Capture the cell that displays the provided text and extract its (X, Y) central coordinate. 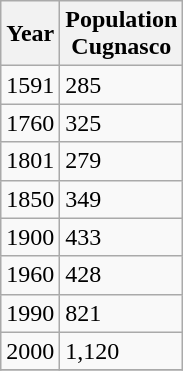
2000 (30, 351)
821 (122, 313)
1,120 (122, 351)
1801 (30, 161)
325 (122, 123)
279 (122, 161)
1850 (30, 199)
1960 (30, 275)
285 (122, 85)
1990 (30, 313)
1760 (30, 123)
Year (30, 34)
PopulationCugnasco (122, 34)
1591 (30, 85)
428 (122, 275)
349 (122, 199)
433 (122, 237)
1900 (30, 237)
